Capture the cell that displays the provided text and extract its (X, Y) central coordinate. 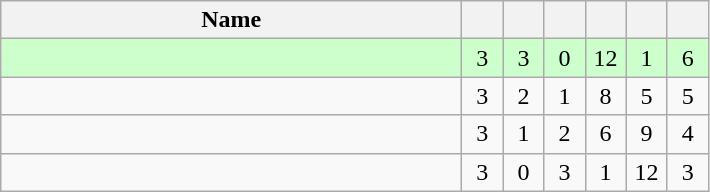
Name (232, 20)
4 (688, 134)
9 (646, 134)
8 (606, 96)
